Output the [x, y] coordinate of the center of the cell containing the given text.  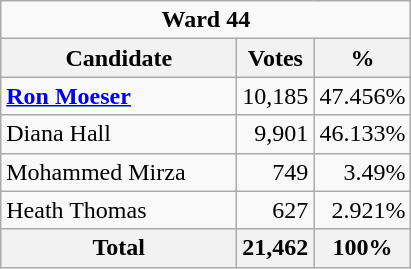
47.456% [362, 96]
Diana Hall [119, 134]
Ward 44 [206, 20]
10,185 [276, 96]
9,901 [276, 134]
100% [362, 248]
Heath Thomas [119, 210]
46.133% [362, 134]
3.49% [362, 172]
749 [276, 172]
21,462 [276, 248]
Ron Moeser [119, 96]
2.921% [362, 210]
Candidate [119, 58]
Total [119, 248]
Votes [276, 58]
% [362, 58]
627 [276, 210]
Mohammed Mirza [119, 172]
